For the text-containing cell, return its midpoint in (X, Y) coordinate format. 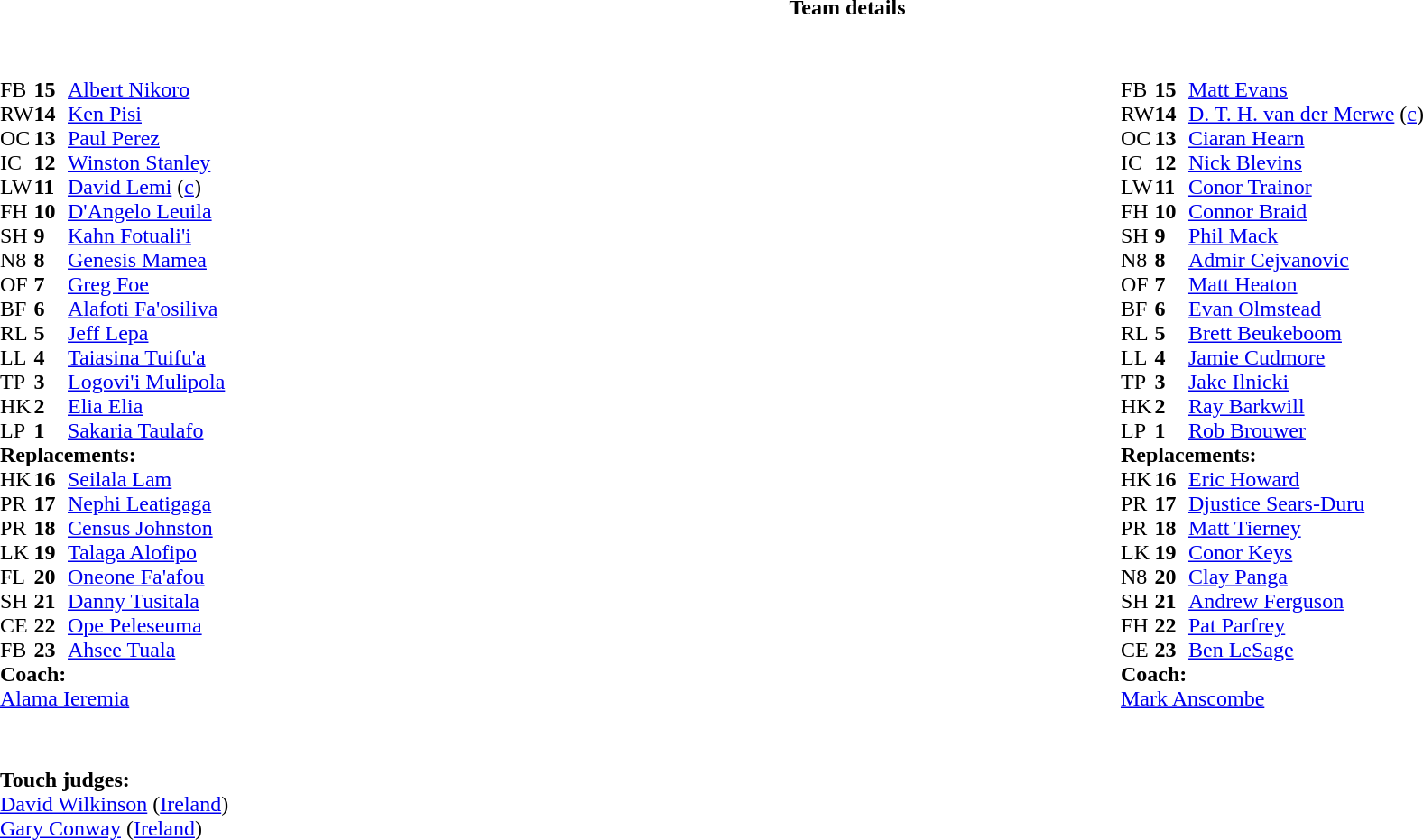
Talaga Alofipo (146, 552)
Kahn Fotuali'i (146, 236)
Greg Foe (146, 285)
Albert Nikoro (146, 90)
Oneone Fa'afou (146, 577)
Alafoti Fa'osiliva (146, 309)
Seilala Lam (146, 480)
Nephi Leatigaga (146, 503)
Winston Stanley (146, 162)
FL (17, 577)
Census Johnston (146, 529)
Replacements: (112, 455)
David Lemi (c) (146, 188)
Alama Ieremia (112, 698)
Genesis Mamea (146, 260)
Jeff Lepa (146, 334)
D'Angelo Leuila (146, 211)
Ahsee Tuala (146, 650)
Sakaria Taulafo (146, 431)
Elia Elia (146, 406)
Ken Pisi (146, 114)
Danny Tusitala (146, 601)
Taiasina Tuifu'a (146, 357)
Paul Perez (146, 139)
Logovi'i Mulipola (146, 383)
Coach: (112, 675)
Ope Peleseuma (146, 626)
